Identify which cell holds the provided text, then report its [x, y] central coordinate. 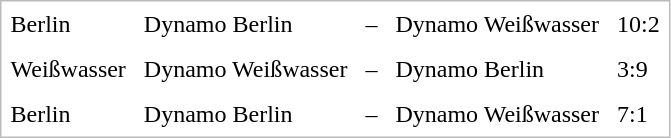
Weißwasser [68, 68]
7:1 [638, 114]
10:2 [638, 24]
3:9 [638, 68]
